Provide the [X, Y] coordinate of the cell's center where the given text is located.  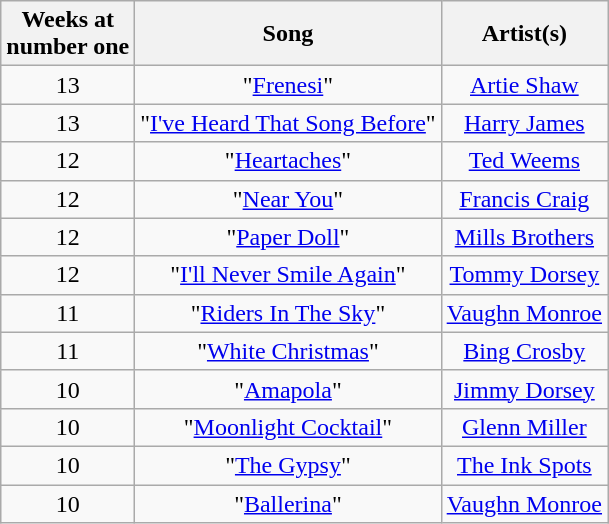
"Paper Doll" [288, 237]
Harry James [524, 123]
"Heartaches" [288, 161]
Ted Weems [524, 161]
Jimmy Dorsey [524, 389]
Glenn Miller [524, 427]
"White Christmas" [288, 351]
"I've Heard That Song Before" [288, 123]
"Moonlight Cocktail" [288, 427]
Bing Crosby [524, 351]
Tommy Dorsey [524, 275]
"Near You" [288, 199]
Artie Shaw [524, 85]
"Ballerina" [288, 503]
"The Gypsy" [288, 465]
Artist(s) [524, 34]
"Riders In The Sky" [288, 313]
Mills Brothers [524, 237]
"I'll Never Smile Again" [288, 275]
Weeks atnumber one [68, 34]
Song [288, 34]
Francis Craig [524, 199]
The Ink Spots [524, 465]
"Amapola" [288, 389]
"Frenesi" [288, 85]
